Return the (x, y) coordinate for the center point of the cell that contains the specified text.  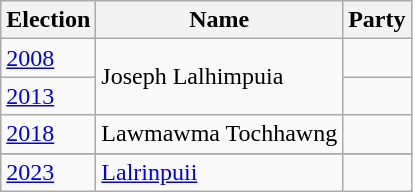
2008 (48, 58)
Lalrinpuii (220, 172)
2018 (48, 134)
Joseph Lalhimpuia (220, 77)
Election (48, 20)
Lawmawma Tochhawng (220, 134)
Name (220, 20)
2023 (48, 172)
2013 (48, 96)
Party (377, 20)
